Capture the cell that displays the provided text and extract its (x, y) central coordinate. 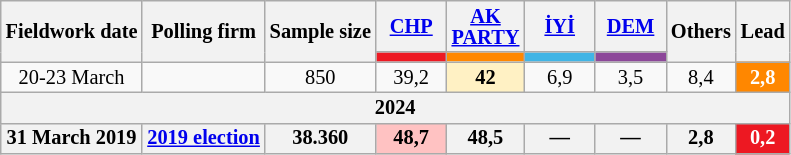
8,4 (701, 78)
48,5 (486, 138)
Fieldwork date (72, 30)
3,5 (630, 78)
850 (320, 78)
İYİ (560, 26)
Others (701, 30)
Sample size (320, 30)
42 (486, 78)
48,7 (412, 138)
2024 (396, 108)
2019 election (203, 138)
38.360 (320, 138)
Polling firm (203, 30)
AK PARTY (486, 26)
0,2 (763, 138)
DEM (630, 26)
31 March 2019 (72, 138)
39,2 (412, 78)
6,9 (560, 78)
Lead (763, 30)
CHP (412, 26)
20-23 March (72, 78)
